Determine the (X, Y) coordinate at the center of the cell enclosing the given text.  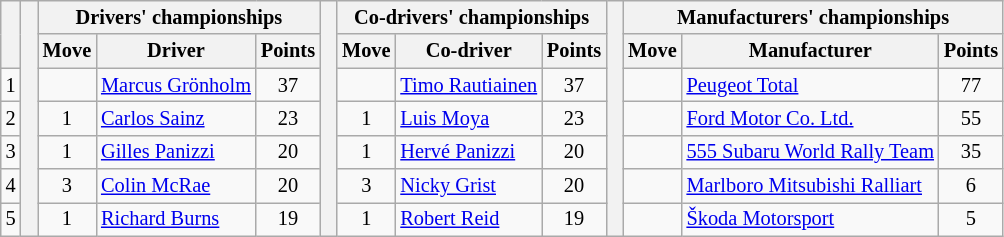
Drivers' championships (179, 17)
Luis Moya (468, 118)
77 (971, 85)
Peugeot Total (810, 85)
555 Subaru World Rally Team (810, 152)
Marcus Grönholm (176, 85)
Škoda Motorsport (810, 219)
Gilles Panizzi (176, 152)
Timo Rautiainen (468, 85)
55 (971, 118)
Co-drivers' championships (472, 17)
Driver (176, 51)
6 (971, 186)
Manufacturer (810, 51)
35 (971, 152)
Nicky Grist (468, 186)
Co-driver (468, 51)
Marlboro Mitsubishi Ralliart (810, 186)
2 (11, 118)
Ford Motor Co. Ltd. (810, 118)
4 (11, 186)
Manufacturers' championships (813, 17)
Colin McRae (176, 186)
Richard Burns (176, 219)
Hervé Panizzi (468, 152)
Robert Reid (468, 219)
Carlos Sainz (176, 118)
